Extract the (X, Y) coordinate from the center of the cell holding the provided text.  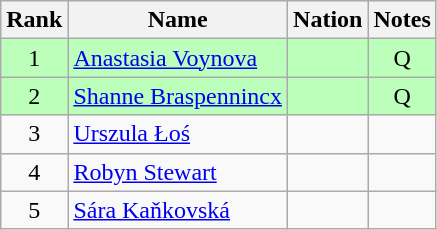
Shanne Braspennincx (178, 96)
Nation (328, 20)
Anastasia Voynova (178, 58)
5 (34, 210)
1 (34, 58)
Urszula Łoś (178, 134)
3 (34, 134)
Sára Kaňkovská (178, 210)
Rank (34, 20)
Notes (402, 20)
Robyn Stewart (178, 172)
4 (34, 172)
2 (34, 96)
Name (178, 20)
